Determine the [X, Y] coordinate at the center of the cell enclosing the given text.  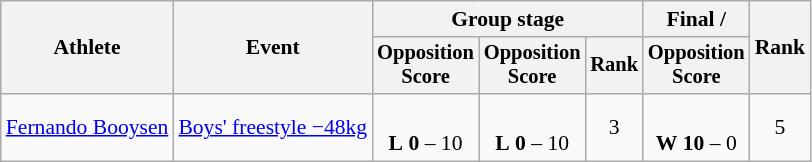
Event [272, 48]
Fernando Booysen [88, 128]
W 10 – 0 [696, 128]
Boys' freestyle −48kg [272, 128]
Final / [696, 19]
Group stage [508, 19]
5 [780, 128]
Athlete [88, 48]
3 [614, 128]
